Locate the cell with the specified text and output its [X, Y] center coordinate. 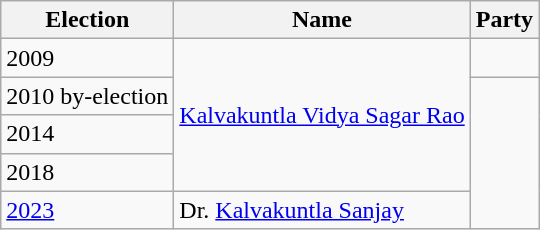
2014 [88, 134]
Party [504, 20]
Dr. Kalvakuntla Sanjay [322, 210]
Election [88, 20]
2010 by-election [88, 96]
2018 [88, 172]
2023 [88, 210]
Name [322, 20]
Kalvakuntla Vidya Sagar Rao [322, 115]
2009 [88, 58]
